Find where the given text appears and provide that cell's center as [x, y] coordinate. 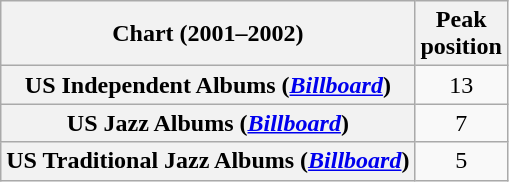
13 [461, 85]
5 [461, 161]
US Independent Albums (Billboard) [208, 85]
Peak position [461, 34]
US Jazz Albums (Billboard) [208, 123]
7 [461, 123]
Chart (2001–2002) [208, 34]
US Traditional Jazz Albums (Billboard) [208, 161]
